Identify which cell holds the provided text, then report its [X, Y] central coordinate. 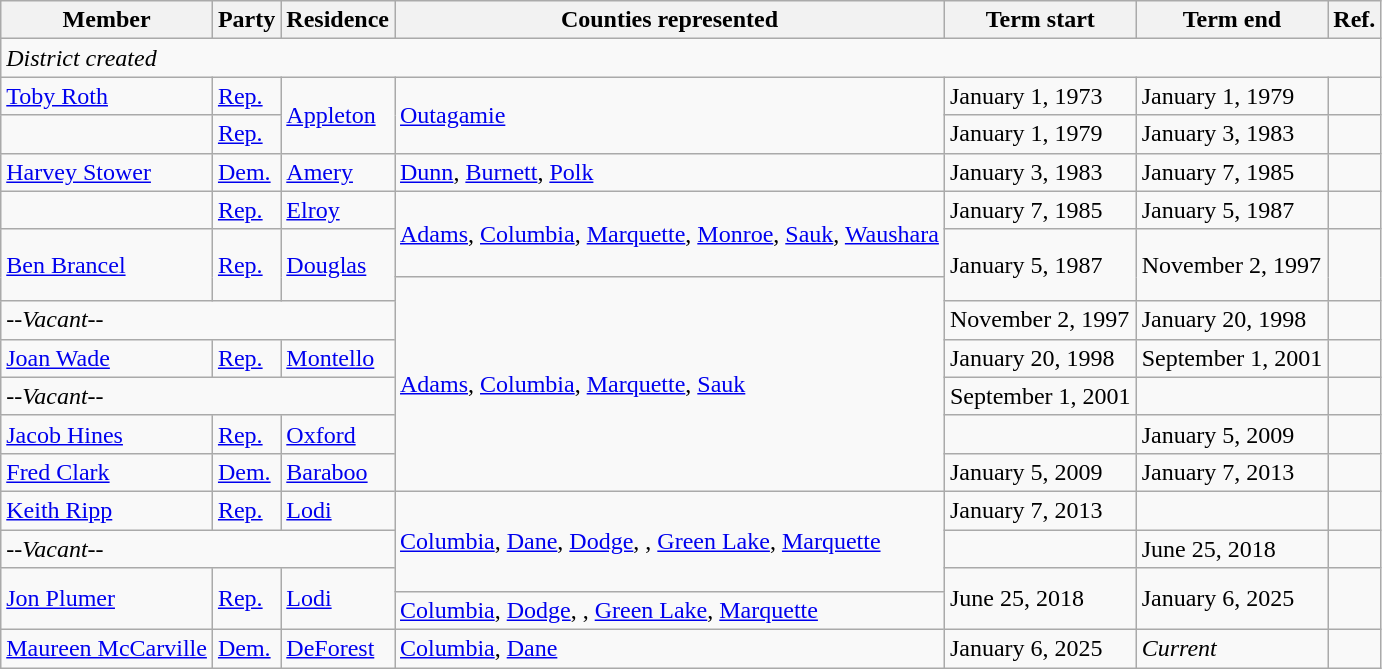
Current [1232, 649]
Joan Wade [107, 358]
Member [107, 20]
Fred Clark [107, 472]
District created [691, 58]
Columbia, Dane, Dodge, , Green Lake, Marquette [669, 541]
Appleton [338, 115]
Term start [1040, 20]
Party [246, 20]
Counties represented [669, 20]
Harvey Stower [107, 172]
Montello [338, 358]
Columbia, Dodge, , Green Lake, Marquette [669, 611]
Term end [1232, 20]
Baraboo [338, 472]
Keith Ripp [107, 510]
DeForest [338, 649]
Oxford [338, 434]
Ben Brancel [107, 265]
Toby Roth [107, 96]
Jon Plumer [107, 599]
Columbia, Dane [669, 649]
Adams, Columbia, Marquette, Monroe, Sauk, Waushara [669, 234]
Jacob Hines [107, 434]
Maureen McCarville [107, 649]
Amery [338, 172]
Dunn, Burnett, Polk [669, 172]
Douglas [338, 265]
Adams, Columbia, Marquette, Sauk [669, 384]
Residence [338, 20]
January 1, 1973 [1040, 96]
Outagamie [669, 115]
Elroy [338, 210]
Ref. [1354, 20]
